Search for the cell housing the specified text and yield its (X, Y) center coordinate. 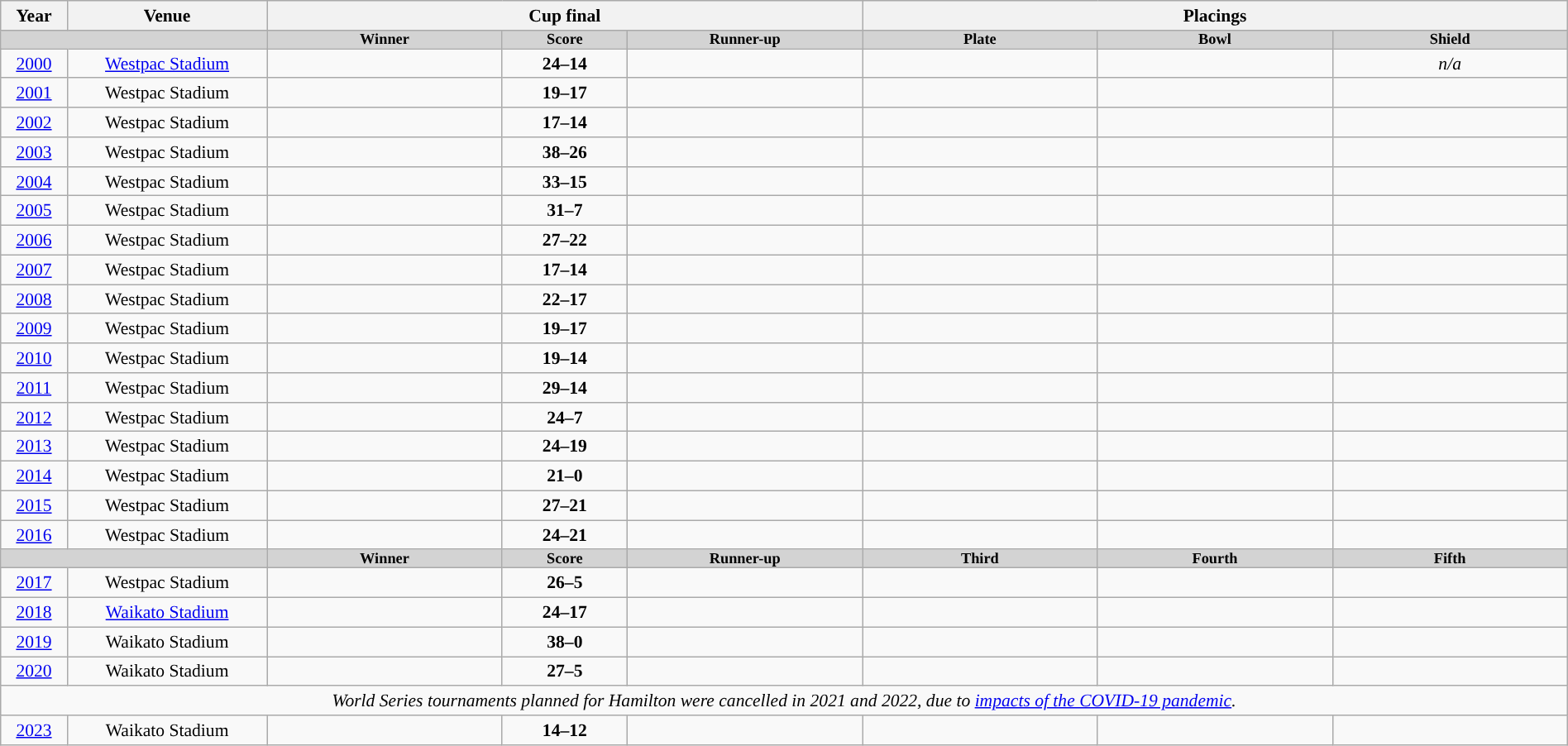
2005 (34, 211)
2002 (34, 122)
38–0 (565, 642)
Fourth (1215, 559)
Bowl (1215, 40)
World Series tournaments planned for Hamilton were cancelled in 2021 and 2022, due to impacts of the COVID-19 pandemic. (784, 701)
Placings (1215, 16)
24–21 (565, 535)
22–17 (565, 299)
2014 (34, 476)
Third (980, 559)
38–26 (565, 152)
2023 (34, 730)
24–17 (565, 613)
2017 (34, 583)
Venue (167, 16)
27–5 (565, 672)
2011 (34, 388)
21–0 (565, 476)
Plate (980, 40)
2012 (34, 418)
2003 (34, 152)
n/a (1450, 64)
26–5 (565, 583)
2007 (34, 270)
2015 (34, 505)
27–21 (565, 505)
Shield (1450, 40)
2010 (34, 358)
24–19 (565, 447)
Year (34, 16)
31–7 (565, 211)
19–14 (565, 358)
2020 (34, 672)
33–15 (565, 182)
24–14 (565, 64)
2019 (34, 642)
Cup final (565, 16)
2013 (34, 447)
14–12 (565, 730)
2004 (34, 182)
Fifth (1450, 559)
24–7 (565, 418)
2000 (34, 64)
2018 (34, 613)
2008 (34, 299)
2001 (34, 93)
2009 (34, 329)
2016 (34, 535)
2006 (34, 241)
29–14 (565, 388)
27–22 (565, 241)
